Capture the cell that displays the provided text and extract its (x, y) central coordinate. 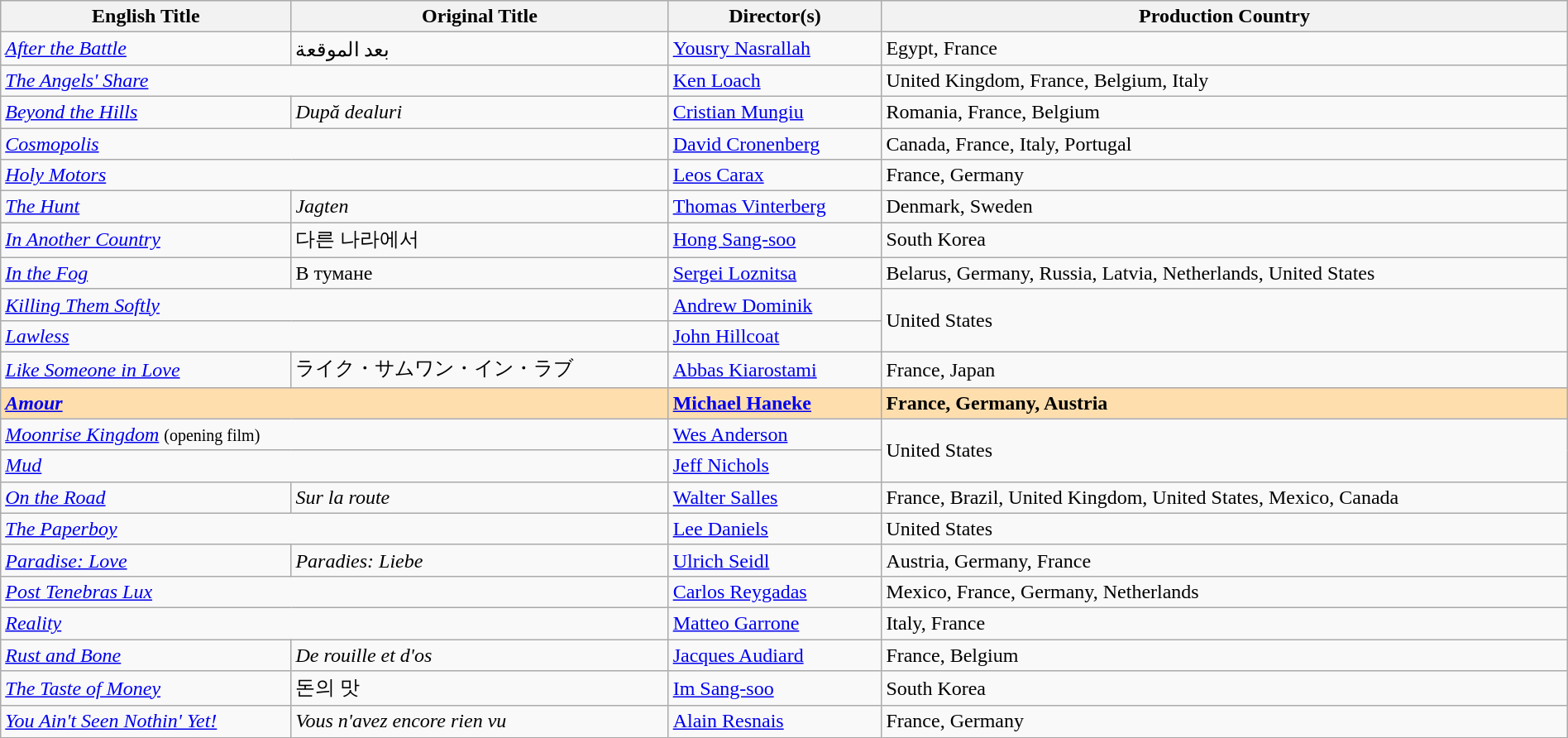
В тумане (480, 273)
After the Battle (146, 49)
Paradies: Liebe (480, 560)
David Cronenberg (775, 143)
On the Road (146, 497)
Amour (334, 403)
Cosmopolis (334, 143)
Matteo Garrone (775, 623)
United Kingdom, France, Belgium, Italy (1224, 80)
Lee Daniels (775, 529)
The Hunt (146, 207)
Thomas Vinterberg (775, 207)
Killing Them Softly (334, 304)
France, Belgium (1224, 654)
Alain Resnais (775, 721)
Jagten (480, 207)
Moonrise Kingdom (opening film) (334, 434)
The Angels' Share (334, 80)
John Hillcoat (775, 336)
Belarus, Germany, Russia, Latvia, Netherlands, United States (1224, 273)
돈의 맛 (480, 688)
Andrew Dominik (775, 304)
Denmark, Sweden (1224, 207)
Holy Motors (334, 175)
Sergei Loznitsa (775, 273)
Reality (334, 623)
France, Brazil, United Kingdom, United States, Mexico, Canada (1224, 497)
Romania, France, Belgium (1224, 112)
English Title (146, 17)
Egypt, France (1224, 49)
Jacques Audiard (775, 654)
Production Country (1224, 17)
In the Fog (146, 273)
Like Someone in Love (146, 369)
După dealuri (480, 112)
ライク・サムワン・イン・ラブ (480, 369)
In Another Country (146, 240)
Austria, Germany, France (1224, 560)
다른 나라에서 (480, 240)
Walter Salles (775, 497)
Michael Haneke (775, 403)
Sur la route (480, 497)
Jeff Nichols (775, 466)
Yousry Nasrallah (775, 49)
Post Tenebras Lux (334, 592)
Paradise: Love (146, 560)
Lawless (334, 336)
Director(s) (775, 17)
Carlos Reygadas (775, 592)
Leos Carax (775, 175)
Original Title (480, 17)
You Ain't Seen Nothin' Yet! (146, 721)
Wes Anderson (775, 434)
Canada, France, Italy, Portugal (1224, 143)
Ken Loach (775, 80)
Beyond the Hills (146, 112)
France, Germany, Austria (1224, 403)
Hong Sang-soo (775, 240)
Cristian Mungiu (775, 112)
The Paperboy (334, 529)
France, Japan (1224, 369)
بعد الموقعة (480, 49)
The Taste of Money (146, 688)
De rouille et d'os (480, 654)
Italy, France (1224, 623)
Vous n'avez encore rien vu (480, 721)
Mud (334, 466)
Im Sang-soo (775, 688)
Mexico, France, Germany, Netherlands (1224, 592)
Rust and Bone (146, 654)
Ulrich Seidl (775, 560)
Abbas Kiarostami (775, 369)
